For the text-containing cell, return its midpoint in (X, Y) coordinate format. 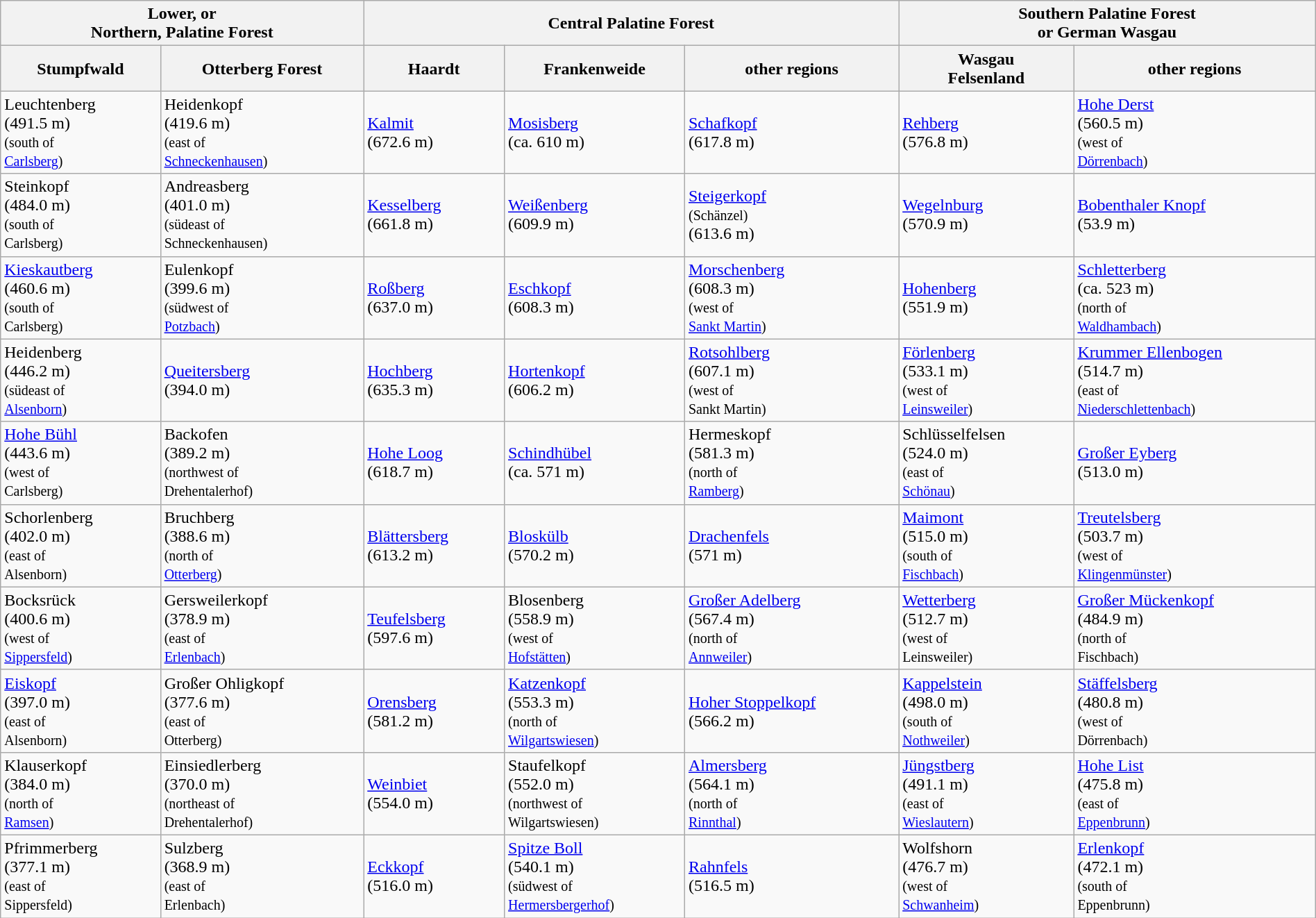
Roßberg(637.0 m) (435, 297)
Jüngstberg(491.1 m)(east ofWieslautern) (986, 793)
Hoher Stoppelkopf(566.2 m) (791, 711)
Sulzberg(368.9 m)(east ofErlenbach) (262, 876)
Wegelnburg(570.9 m) (986, 215)
Schlüsselfelsen(524.0 m)(east ofSchönau) (986, 462)
Bruchberg(388.6 m)(north ofOtterberg) (262, 546)
Schafkopf(617.8 m) (791, 132)
Bloskülb(570.2 m) (595, 546)
Kieskautberg(460.6 m)(south ofCarlsberg) (81, 297)
Heidenberg(446.2 m)(südeast ofAlsenborn) (81, 381)
Andreasberg(401.0 m)(südeast ofSchneckenhausen) (262, 215)
Krummer Ellenbogen(514.7 m)(east ofNiederschlettenbach) (1195, 381)
Southern Palatine Forestor German Wasgau (1108, 24)
Teufelsberg(597.6 m) (435, 628)
Förlenberg(533.1 m)(west ofLeinsweiler) (986, 381)
Hohe Derst(560.5 m)(west ofDörrenbach) (1195, 132)
Rotsohlberg(607.1 m)(west ofSankt Martin) (791, 381)
Kesselberg(661.8 m) (435, 215)
Stumpfwald (81, 68)
Lower, orNorthern, Palatine Forest (182, 24)
Orensberg(581.2 m) (435, 711)
Steinkopf(484.0 m)(south ofCarlsberg) (81, 215)
Treutelsberg(503.7 m)(west ofKlingenmünster) (1195, 546)
Hochberg(635.3 m) (435, 381)
Rahnfels(516.5 m) (791, 876)
Weinbiet(554.0 m) (435, 793)
Blättersberg(613.2 m) (435, 546)
Haardt (435, 68)
Hohe Loog(618.7 m) (435, 462)
Schorlenberg(402.0 m)(east ofAlsenborn) (81, 546)
Großer Eyberg(513.0 m) (1195, 462)
Eschkopf(608.3 m) (595, 297)
Weißenberg(609.9 m) (595, 215)
Katzenkopf(553.3 m)(north ofWilgartswiesen) (595, 711)
WasgauFelsenland (986, 68)
Almersberg(564.1 m)(north ofRinnthal) (791, 793)
Frankenweide (595, 68)
Staufelkopf(552.0 m)(northwest ofWilgartswiesen) (595, 793)
Bobenthaler Knopf(53.9 m) (1195, 215)
Kappelstein(498.0 m)(south ofNothweiler) (986, 711)
Eckkopf(516.0 m) (435, 876)
Hohe Bühl(443.6 m)(west ofCarlsberg) (81, 462)
Heidenkopf(419.6 m)(east ofSchneckenhausen) (262, 132)
Gersweilerkopf(378.9 m)(east ofErlenbach) (262, 628)
Otterberg Forest (262, 68)
Bocksrück(400.6 m)(west ofSippersfeld) (81, 628)
Großer Ohligkopf(377.6 m)(east ofOtterberg) (262, 711)
Drachenfels(571 m) (791, 546)
Eiskopf(397.0 m)(east ofAlsenborn) (81, 711)
Steigerkopf(Schänzel)(613.6 m) (791, 215)
Leuchtenberg(491.5 m)(south ofCarlsberg) (81, 132)
Erlenkopf(472.1 m)(south ofEppenbrunn) (1195, 876)
Einsiedlerberg(370.0 m)(northeast ofDrehentalerhof) (262, 793)
Eulenkopf(399.6 m)(südwest ofPotzbach) (262, 297)
Hohenberg(551.9 m) (986, 297)
Stäffelsberg(480.8 m)(west ofDörrenbach) (1195, 711)
Backofen(389.2 m)(northwest ofDrehentalerhof) (262, 462)
Schletterberg(ca. 523 m)(north ofWaldhambach) (1195, 297)
Blosenberg(558.9 m)(west ofHofstätten) (595, 628)
Spitze Boll(540.1 m)(südwest ofHermersbergerhof) (595, 876)
Central Palatine Forest (632, 24)
Mosisberg(ca. 610 m) (595, 132)
Großer Adelberg(567.4 m)(north ofAnnweiler) (791, 628)
Schindhübel(ca. 571 m) (595, 462)
Kalmit(672.6 m) (435, 132)
Rehberg(576.8 m) (986, 132)
Wetterberg(512.7 m)(west ofLeinsweiler) (986, 628)
Morschenberg(608.3 m)(west ofSankt Martin) (791, 297)
Großer Mückenkopf(484.9 m)(north ofFischbach) (1195, 628)
Hortenkopf(606.2 m) (595, 381)
Hohe List(475.8 m)(east ofEppenbrunn) (1195, 793)
Pfrimmerberg(377.1 m)(east ofSippersfeld) (81, 876)
Klauserkopf(384.0 m)(north ofRamsen) (81, 793)
Hermeskopf(581.3 m)(north ofRamberg) (791, 462)
Maimont(515.0 m)(south ofFischbach) (986, 546)
Wolfshorn(476.7 m)(west ofSchwanheim) (986, 876)
Queitersberg(394.0 m) (262, 381)
